Extract the [X, Y] coordinate from the center of the cell holding the provided text.  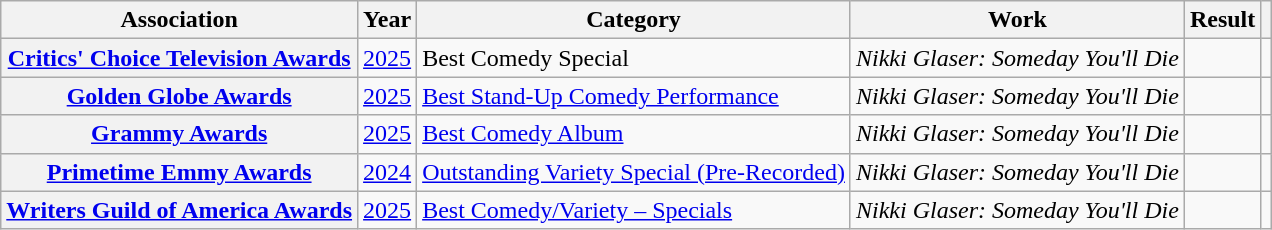
Writers Guild of America Awards [180, 210]
Grammy Awards [180, 134]
Primetime Emmy Awards [180, 172]
Result [1222, 20]
Category [634, 20]
Year [388, 20]
Work [1017, 20]
Golden Globe Awards [180, 96]
Outstanding Variety Special (Pre-Recorded) [634, 172]
Best Stand-Up Comedy Performance [634, 96]
Best Comedy Special [634, 58]
2024 [388, 172]
Best Comedy Album [634, 134]
Critics' Choice Television Awards [180, 58]
Association [180, 20]
Best Comedy/Variety – Specials [634, 210]
